Extract the [x, y] coordinate from the center of the cell holding the provided text.  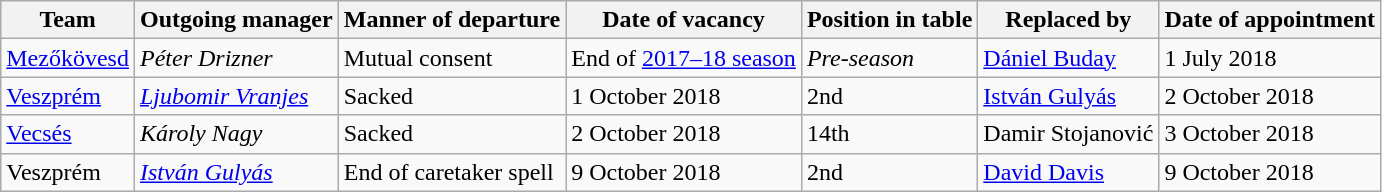
1 July 2018 [1270, 58]
Mezőkövesd [68, 58]
1 October 2018 [684, 96]
Vecsés [68, 134]
Damir Stojanović [1068, 134]
Manner of departure [452, 20]
Position in table [889, 20]
Outgoing manager [236, 20]
Mutual consent [452, 58]
End of 2017–18 season [684, 58]
Date of appointment [1270, 20]
3 October 2018 [1270, 134]
Team [68, 20]
Date of vacancy [684, 20]
14th [889, 134]
Pre-season [889, 58]
End of caretaker spell [452, 172]
Péter Drizner [236, 58]
Dániel Buday [1068, 58]
Ljubomir Vranjes [236, 96]
David Davis [1068, 172]
Károly Nagy [236, 134]
Replaced by [1068, 20]
